Search for the cell housing the specified text and yield its (X, Y) center coordinate. 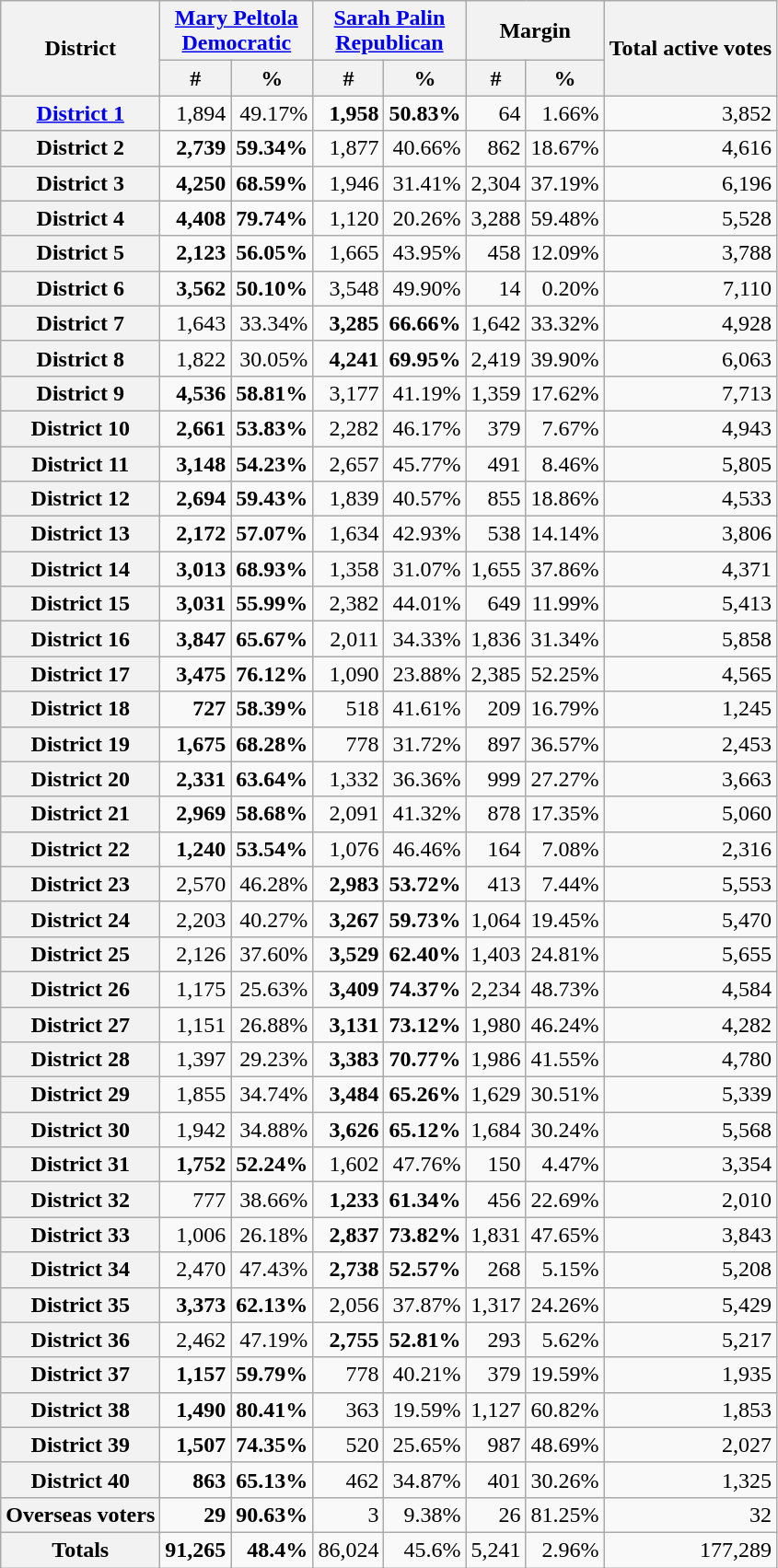
1,655 (495, 569)
Overseas voters (81, 1515)
62.40% (425, 954)
68.28% (273, 744)
7,713 (691, 393)
3,475 (195, 674)
863 (195, 1480)
District 6 (81, 288)
District 9 (81, 393)
7.08% (565, 849)
63.64% (273, 779)
68.93% (273, 569)
1,877 (348, 148)
49.17% (273, 113)
30.24% (565, 1130)
4,928 (691, 323)
79.74% (273, 218)
40.66% (425, 148)
2.96% (565, 1550)
518 (348, 709)
57.07% (273, 534)
50.10% (273, 288)
1,175 (195, 989)
2,470 (195, 1270)
37.19% (565, 183)
1,245 (691, 709)
209 (495, 709)
District 13 (81, 534)
53.83% (273, 428)
43.95% (425, 253)
64 (495, 113)
47.43% (273, 1270)
5,339 (691, 1095)
2,203 (195, 919)
District 31 (81, 1165)
46.17% (425, 428)
999 (495, 779)
1,986 (495, 1060)
District 22 (81, 849)
32 (691, 1515)
37.60% (273, 954)
727 (195, 709)
1,157 (195, 1375)
3,548 (348, 288)
30.26% (565, 1480)
878 (495, 814)
855 (495, 499)
7,110 (691, 288)
48.69% (565, 1445)
District 26 (81, 989)
59.48% (565, 218)
District 39 (81, 1445)
6,063 (691, 358)
1,490 (195, 1410)
2,738 (348, 1270)
1,358 (348, 569)
3,285 (348, 323)
59.43% (273, 499)
4,616 (691, 148)
1,151 (195, 1025)
86,024 (348, 1550)
52.57% (425, 1270)
4,282 (691, 1025)
2,304 (495, 183)
649 (495, 604)
40.21% (425, 1375)
1,006 (195, 1235)
413 (495, 884)
1,675 (195, 744)
24.81% (565, 954)
4,584 (691, 989)
74.35% (273, 1445)
5.15% (565, 1270)
1,684 (495, 1130)
3,529 (348, 954)
District 35 (81, 1305)
1,839 (348, 499)
34.88% (273, 1130)
58.39% (273, 709)
52.24% (273, 1165)
2,282 (348, 428)
42.93% (425, 534)
17.35% (565, 814)
3 (348, 1515)
458 (495, 253)
268 (495, 1270)
36.36% (425, 779)
30.05% (273, 358)
District 4 (81, 218)
26.88% (273, 1025)
3,852 (691, 113)
58.68% (273, 814)
2,570 (195, 884)
91,265 (195, 1550)
33.32% (565, 323)
2,661 (195, 428)
1.66% (565, 113)
40.57% (425, 499)
1,403 (495, 954)
District 21 (81, 814)
8.46% (565, 463)
2,983 (348, 884)
68.59% (273, 183)
33.34% (273, 323)
District 28 (81, 1060)
District 18 (81, 709)
1,076 (348, 849)
2,657 (348, 463)
District 40 (81, 1480)
5,655 (691, 954)
District 38 (81, 1410)
59.73% (425, 919)
District 14 (81, 569)
34.87% (425, 1480)
80.41% (273, 1410)
4,565 (691, 674)
2,331 (195, 779)
2,453 (691, 744)
5,553 (691, 884)
987 (495, 1445)
1,894 (195, 113)
31.34% (565, 639)
5,858 (691, 639)
17.62% (565, 393)
5,217 (691, 1340)
Totals (81, 1550)
District 32 (81, 1200)
61.34% (425, 1200)
2,123 (195, 253)
5,241 (495, 1550)
2,694 (195, 499)
3,562 (195, 288)
12.09% (565, 253)
49.90% (425, 288)
520 (348, 1445)
27.27% (565, 779)
14.14% (565, 534)
54.23% (273, 463)
2,969 (195, 814)
5,060 (691, 814)
90.63% (273, 1515)
37.86% (565, 569)
401 (495, 1480)
District 36 (81, 1340)
1,602 (348, 1165)
47.19% (273, 1340)
177,289 (691, 1550)
76.12% (273, 674)
District 34 (81, 1270)
1,332 (348, 779)
4,371 (691, 569)
3,484 (348, 1095)
3,383 (348, 1060)
5.62% (565, 1340)
Margin (535, 31)
4,408 (195, 218)
1,752 (195, 1165)
44.01% (425, 604)
4,241 (348, 358)
3,373 (195, 1305)
1,935 (691, 1375)
26 (495, 1515)
District 29 (81, 1095)
3,626 (348, 1130)
25.63% (273, 989)
777 (195, 1200)
62.13% (273, 1305)
3,031 (195, 604)
74.37% (425, 989)
1,120 (348, 218)
1,855 (195, 1095)
2,011 (348, 639)
50.83% (425, 113)
81.25% (565, 1515)
48.73% (565, 989)
38.66% (273, 1200)
5,805 (691, 463)
59.79% (273, 1375)
164 (495, 849)
862 (495, 148)
65.67% (273, 639)
41.19% (425, 393)
41.61% (425, 709)
District 15 (81, 604)
3,354 (691, 1165)
2,462 (195, 1340)
5,528 (691, 218)
47.65% (565, 1235)
4.47% (565, 1165)
52.81% (425, 1340)
456 (495, 1200)
1,836 (495, 639)
District 25 (81, 954)
3,013 (195, 569)
59.34% (273, 148)
25.65% (425, 1445)
20.26% (425, 218)
29 (195, 1515)
2,027 (691, 1445)
1,634 (348, 534)
1,064 (495, 919)
5,429 (691, 1305)
District 11 (81, 463)
293 (495, 1340)
1,946 (348, 183)
18.86% (565, 499)
Sarah PalinRepublican (389, 31)
1,317 (495, 1305)
2,316 (691, 849)
41.32% (425, 814)
45.77% (425, 463)
District 2 (81, 148)
14 (495, 288)
3,847 (195, 639)
66.66% (425, 323)
2,010 (691, 1200)
39.90% (565, 358)
36.57% (565, 744)
3,788 (691, 253)
22.69% (565, 1200)
0.20% (565, 288)
56.05% (273, 253)
3,288 (495, 218)
11.99% (565, 604)
34.74% (273, 1095)
65.26% (425, 1095)
53.72% (425, 884)
2,837 (348, 1235)
5,208 (691, 1270)
46.46% (425, 849)
1,853 (691, 1410)
District 23 (81, 884)
3,177 (348, 393)
District 16 (81, 639)
2,172 (195, 534)
46.24% (565, 1025)
1,629 (495, 1095)
2,056 (348, 1305)
5,470 (691, 919)
897 (495, 744)
3,267 (348, 919)
1,507 (195, 1445)
District 3 (81, 183)
491 (495, 463)
Mary PeltolaDemocratic (237, 31)
4,536 (195, 393)
District 37 (81, 1375)
District 27 (81, 1025)
District 17 (81, 674)
5,413 (691, 604)
4,943 (691, 428)
1,397 (195, 1060)
1,980 (495, 1025)
3,131 (348, 1025)
3,843 (691, 1235)
70.77% (425, 1060)
31.41% (425, 183)
19.45% (565, 919)
31.07% (425, 569)
55.99% (273, 604)
3,409 (348, 989)
1,643 (195, 323)
District 7 (81, 323)
4,780 (691, 1060)
65.13% (273, 1480)
4,533 (691, 499)
1,240 (195, 849)
37.87% (425, 1305)
53.54% (273, 849)
District 20 (81, 779)
1,831 (495, 1235)
30.51% (565, 1095)
2,385 (495, 674)
45.6% (425, 1550)
3,806 (691, 534)
1,127 (495, 1410)
1,090 (348, 674)
1,325 (691, 1480)
District 24 (81, 919)
6,196 (691, 183)
363 (348, 1410)
District 19 (81, 744)
District 1 (81, 113)
2,739 (195, 148)
462 (348, 1480)
9.38% (425, 1515)
58.81% (273, 393)
150 (495, 1165)
52.25% (565, 674)
538 (495, 534)
1,359 (495, 393)
District 5 (81, 253)
18.67% (565, 148)
District 10 (81, 428)
34.33% (425, 639)
1,642 (495, 323)
3,663 (691, 779)
4,250 (195, 183)
16.79% (565, 709)
1,942 (195, 1130)
41.55% (565, 1060)
1,958 (348, 113)
District 33 (81, 1235)
65.12% (425, 1130)
60.82% (565, 1410)
69.95% (425, 358)
73.82% (425, 1235)
24.26% (565, 1305)
2,234 (495, 989)
District (81, 48)
40.27% (273, 919)
46.28% (273, 884)
Total active votes (691, 48)
1,822 (195, 358)
1,665 (348, 253)
7.67% (565, 428)
3,148 (195, 463)
48.4% (273, 1550)
2,755 (348, 1340)
1,233 (348, 1200)
7.44% (565, 884)
2,126 (195, 954)
26.18% (273, 1235)
2,382 (348, 604)
47.76% (425, 1165)
District 8 (81, 358)
29.23% (273, 1060)
5,568 (691, 1130)
2,419 (495, 358)
23.88% (425, 674)
31.72% (425, 744)
73.12% (425, 1025)
2,091 (348, 814)
District 12 (81, 499)
District 30 (81, 1130)
